For the text-containing cell, return its midpoint in (x, y) coordinate format. 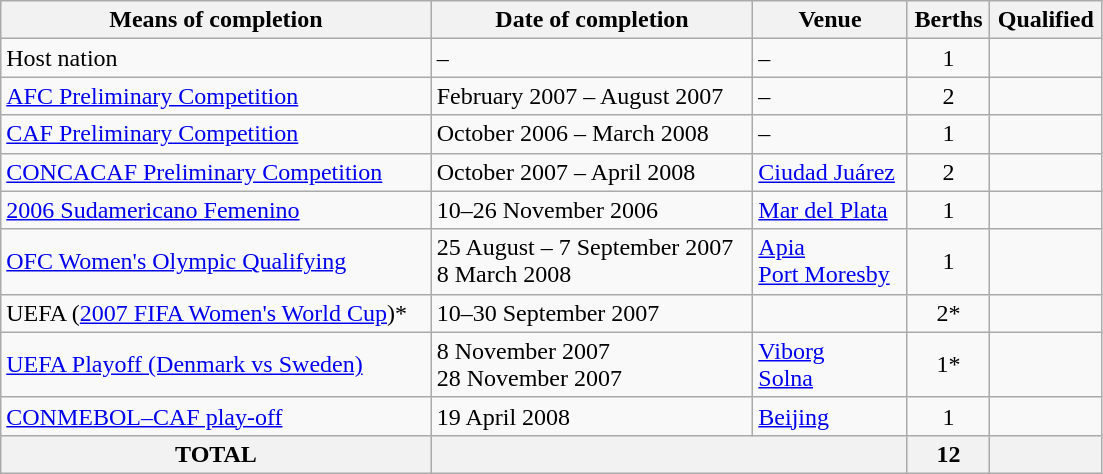
TOTAL (216, 454)
Date of completion (592, 20)
October 2007 – April 2008 (592, 172)
19 April 2008 (592, 416)
February 2007 – August 2007 (592, 96)
10–26 November 2006 (592, 210)
8 November 200728 November 2007 (592, 364)
10–30 September 2007 (592, 313)
AFC Preliminary Competition (216, 96)
Beijing (830, 416)
12 (948, 454)
Means of completion (216, 20)
CAF Preliminary Competition (216, 134)
October 2006 – March 2008 (592, 134)
Qualified (1046, 20)
Venue (830, 20)
Host nation (216, 58)
UEFA Playoff (Denmark vs Sweden) (216, 364)
Mar del Plata (830, 210)
CONCACAF Preliminary Competition (216, 172)
UEFA (2007 FIFA Women's World Cup)* (216, 313)
Ciudad Juárez (830, 172)
25 August – 7 September 20078 March 2008 (592, 262)
Berths (948, 20)
Viborg Solna (830, 364)
2006 Sudamericano Femenino (216, 210)
1* (948, 364)
Apia Port Moresby (830, 262)
CONMEBOL–CAF play-off (216, 416)
2* (948, 313)
OFC Women's Olympic Qualifying (216, 262)
